Detect which cell encompasses the target text, then output its (x, y) center coordinate. 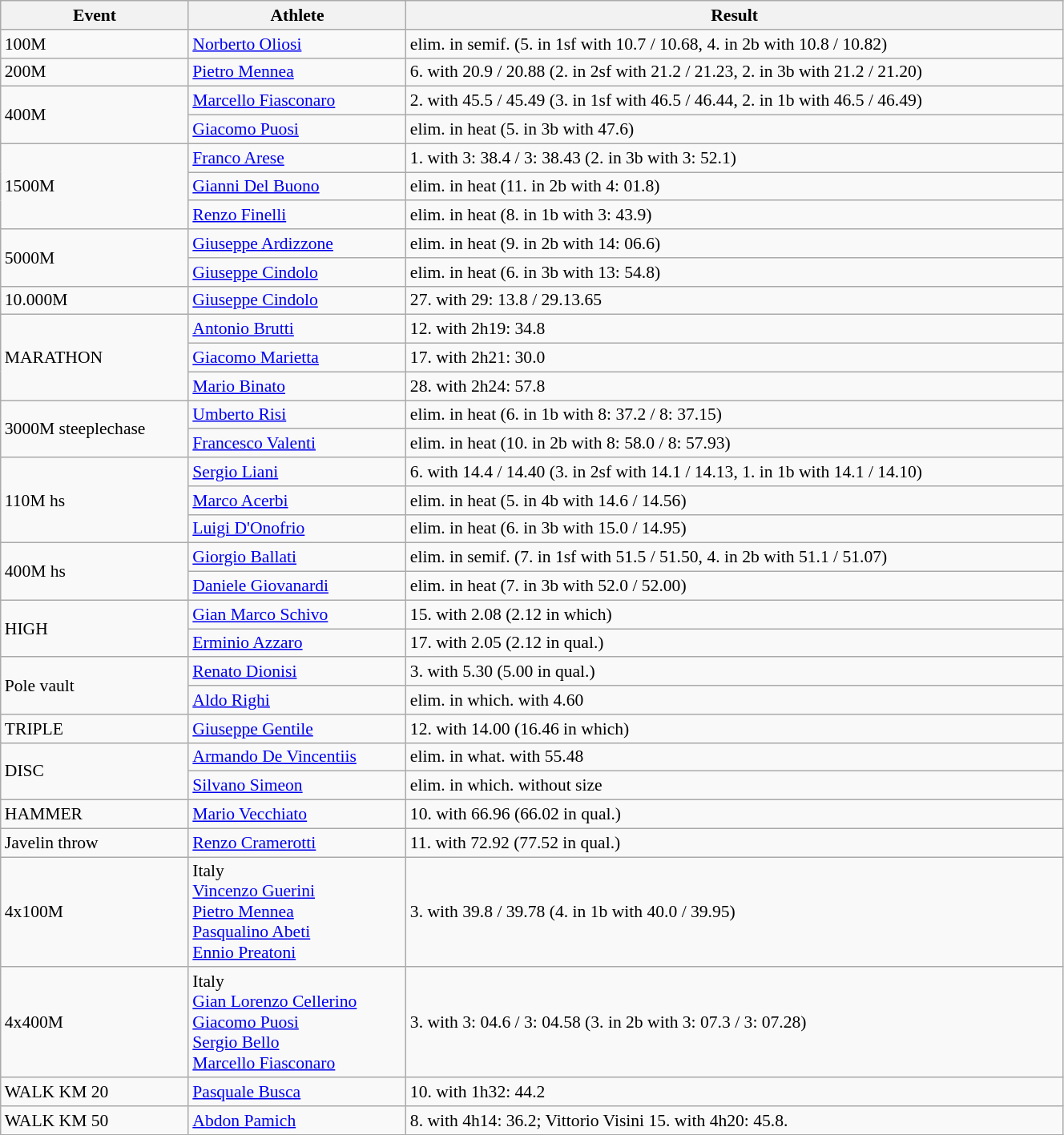
TRIPLE (95, 729)
Athlete (297, 15)
Luigi D'Onofrio (297, 529)
elim. in heat (6. in 3b with 15.0 / 14.95) (735, 529)
28. with 2h24: 57.8 (735, 386)
elim. in semif. (5. in 1sf with 10.7 / 10.68, 4. in 2b with 10.8 / 10.82) (735, 44)
ItalyGian Lorenzo CellerinoGiacomo PuosiSergio BelloMarcello Fiasconaro (297, 1023)
elim. in heat (11. in 2b with 4: 01.8) (735, 187)
12. with 2h19: 34.8 (735, 329)
Pietro Mennea (297, 72)
10. with 1h32: 44.2 (735, 1092)
elim. in heat (10. in 2b with 8: 58.0 / 8: 57.93) (735, 444)
elim. in heat (6. in 1b with 8: 37.2 / 8: 37.15) (735, 415)
Pasquale Busca (297, 1092)
Javelin throw (95, 843)
WALK KM 50 (95, 1121)
2. with 45.5 / 45.49 (3. in 1sf with 46.5 / 46.44, 2. in 1b with 46.5 / 46.49) (735, 101)
Abdon Pamich (297, 1121)
elim. in which. without size (735, 786)
Franco Arese (297, 158)
3. with 3: 04.6 / 3: 04.58 (3. in 2b with 3: 07.3 / 3: 07.28) (735, 1023)
elim. in heat (5. in 4b with 14.6 / 14.56) (735, 501)
Giacomo Puosi (297, 130)
Umberto Risi (297, 415)
10.000M (95, 300)
4x100M (95, 912)
Erminio Azzaro (297, 643)
Event (95, 15)
Mario Vecchiato (297, 815)
Norberto Oliosi (297, 44)
Aldo Righi (297, 700)
1500M (95, 186)
17. with 2.05 (2.12 in qual.) (735, 643)
Result (735, 15)
Francesco Valenti (297, 444)
Sergio Liani (297, 472)
Silvano Simeon (297, 786)
WALK KM 20 (95, 1092)
Gian Marco Schivo (297, 614)
Renzo Cramerotti (297, 843)
200M (95, 72)
6. with 14.4 / 14.40 (3. in 2sf with 14.1 / 14.13, 1. in 1b with 14.1 / 14.10) (735, 472)
elim. in which. with 4.60 (735, 700)
Antonio Brutti (297, 329)
Giuseppe Gentile (297, 729)
Marcello Fiasconaro (297, 101)
Pole vault (95, 686)
elim. in heat (8. in 1b with 3: 43.9) (735, 215)
3000M steeplechase (95, 429)
Renzo Finelli (297, 215)
6. with 20.9 / 20.88 (2. in 2sf with 21.2 / 21.23, 2. in 3b with 21.2 / 21.20) (735, 72)
Giuseppe Ardizzone (297, 244)
Marco Acerbi (297, 501)
400M (95, 115)
Giorgio Ballati (297, 557)
DISC (95, 771)
Gianni Del Buono (297, 187)
1. with 3: 38.4 / 3: 38.43 (2. in 3b with 3: 52.1) (735, 158)
8. with 4h14: 36.2; Vittorio Visini 15. with 4h20: 45.8. (735, 1121)
4x400M (95, 1023)
27. with 29: 13.8 / 29.13.65 (735, 300)
HIGH (95, 628)
elim. in what. with 55.48 (735, 757)
Giacomo Marietta (297, 358)
MARATHON (95, 357)
15. with 2.08 (2.12 in which) (735, 614)
HAMMER (95, 815)
Daniele Giovanardi (297, 586)
Armando De Vincentiis (297, 757)
ItalyVincenzo GueriniPietro MenneaPasqualino AbetiEnnio Preatoni (297, 912)
400M hs (95, 572)
elim. in heat (6. in 3b with 13: 54.8) (735, 272)
110M hs (95, 500)
100M (95, 44)
elim. in heat (5. in 3b with 47.6) (735, 130)
Mario Binato (297, 386)
10. with 66.96 (66.02 in qual.) (735, 815)
17. with 2h21: 30.0 (735, 358)
5000M (95, 258)
3. with 39.8 / 39.78 (4. in 1b with 40.0 / 39.95) (735, 912)
3. with 5.30 (5.00 in qual.) (735, 672)
elim. in semif. (7. in 1sf with 51.5 / 51.50, 4. in 2b with 51.1 / 51.07) (735, 557)
11. with 72.92 (77.52 in qual.) (735, 843)
elim. in heat (9. in 2b with 14: 06.6) (735, 244)
elim. in heat (7. in 3b with 52.0 / 52.00) (735, 586)
Renato Dionisi (297, 672)
12. with 14.00 (16.46 in which) (735, 729)
